Extract the (x, y) coordinate from the center of the cell holding the provided text.  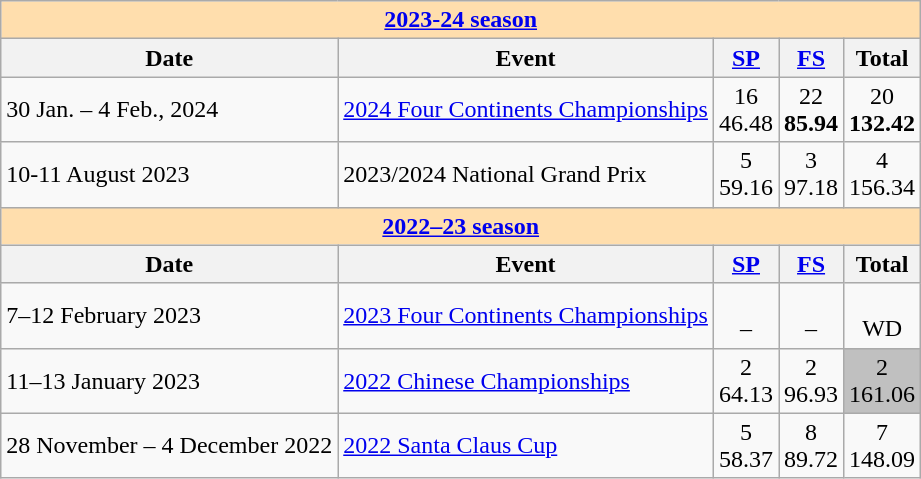
2 64.13 (746, 380)
7 148.09 (882, 446)
397.18 (812, 174)
4156.34 (882, 174)
20 132.42 (882, 110)
2024 Four Continents Championships (526, 110)
11–13 January 2023 (170, 380)
2023/2024 National Grand Prix (526, 174)
559.16 (746, 174)
2022–23 season (461, 226)
30 Jan. – 4 Feb., 2024 (170, 110)
7–12 February 2023 (170, 316)
8 89.72 (812, 446)
2 161.06 (882, 380)
2 96.93 (812, 380)
2023-24 season (461, 20)
WD (882, 316)
22 85.94 (812, 110)
16 46.48 (746, 110)
2022 Chinese Championships (526, 380)
10-11 August 2023 (170, 174)
2022 Santa Claus Cup (526, 446)
28 November – 4 December 2022 (170, 446)
5 58.37 (746, 446)
2023 Four Continents Championships (526, 316)
